Search for the cell housing the specified text and yield its (x, y) center coordinate. 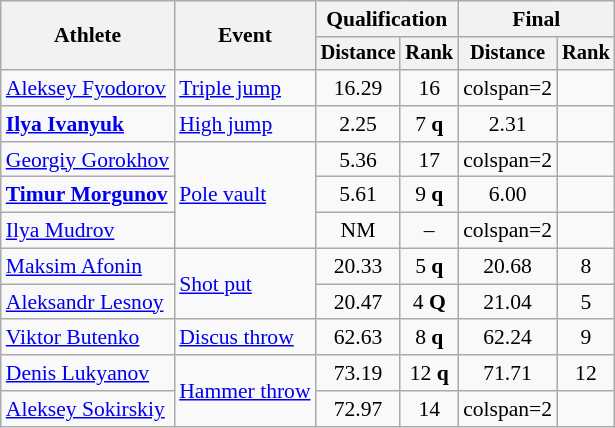
5 q (429, 267)
2.31 (508, 124)
Final (536, 19)
High jump (244, 124)
16.29 (358, 88)
NM (358, 231)
Aleksey Fyodorov (88, 88)
72.97 (358, 409)
Qualification (387, 19)
6.00 (508, 195)
8 q (429, 338)
Hammer throw (244, 390)
5.36 (358, 160)
Maksim Afonin (88, 267)
Event (244, 36)
62.63 (358, 338)
– (429, 231)
Aleksey Sokirskiy (88, 409)
Denis Lukyanov (88, 373)
20.33 (358, 267)
4 Q (429, 302)
73.19 (358, 373)
Ilya Mudrov (88, 231)
Triple jump (244, 88)
16 (429, 88)
5.61 (358, 195)
62.24 (508, 338)
Viktor Butenko (88, 338)
Ilya Ivanyuk (88, 124)
12 (586, 373)
Aleksandr Lesnoy (88, 302)
20.47 (358, 302)
Pole vault (244, 196)
2.25 (358, 124)
12 q (429, 373)
9 (586, 338)
14 (429, 409)
9 q (429, 195)
5 (586, 302)
71.71 (508, 373)
Athlete (88, 36)
17 (429, 160)
Shot put (244, 284)
Georgiy Gorokhov (88, 160)
8 (586, 267)
20.68 (508, 267)
Timur Morgunov (88, 195)
7 q (429, 124)
Discus throw (244, 338)
21.04 (508, 302)
